Capture the cell that displays the provided text and extract its [X, Y] central coordinate. 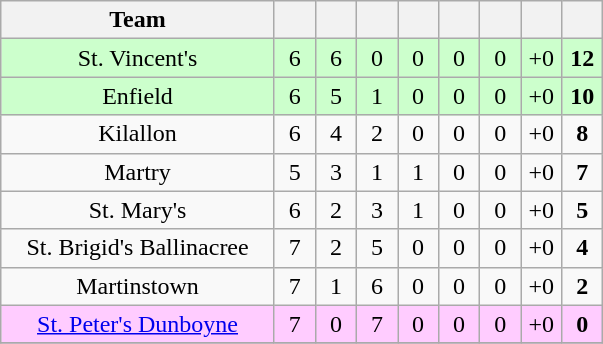
St. Peter's Dunboyne [138, 324]
St. Vincent's [138, 58]
Kilallon [138, 134]
Enfield [138, 96]
12 [582, 58]
8 [582, 134]
Martry [138, 172]
St. Brigid's Ballinacree [138, 248]
Team [138, 20]
10 [582, 96]
St. Mary's [138, 210]
Martinstown [138, 286]
